Detect which cell encompasses the target text, then output its [X, Y] center coordinate. 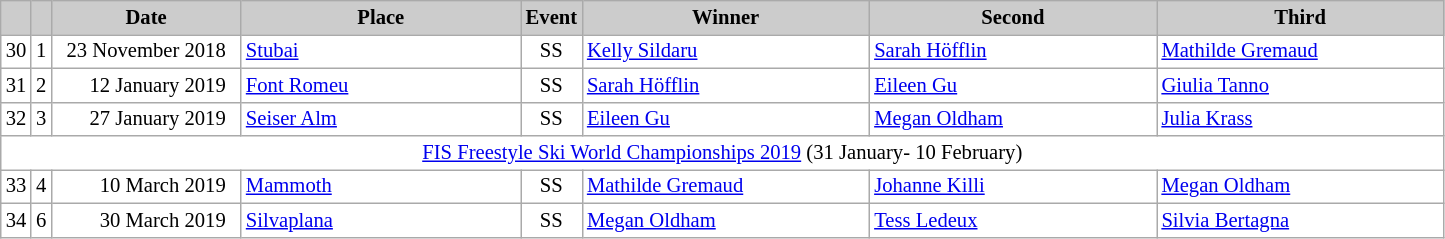
27 January 2019 [146, 119]
Julia Krass [1300, 119]
31 [16, 85]
Johanne Killi [1012, 186]
30 [16, 51]
Font Romeu [381, 85]
Place [381, 17]
FIS Freestyle Ski World Championships 2019 (31 January- 10 February) [722, 153]
Kelly Sildaru [726, 51]
1 [41, 51]
4 [41, 186]
23 November 2018 [146, 51]
10 March 2019 [146, 186]
Winner [726, 17]
30 March 2019 [146, 220]
Mammoth [381, 186]
Tess Ledeux [1012, 220]
Event [552, 17]
Giulia Tanno [1300, 85]
Second [1012, 17]
Date [146, 17]
Third [1300, 17]
Silvaplana [381, 220]
Seiser Alm [381, 119]
2 [41, 85]
34 [16, 220]
32 [16, 119]
6 [41, 220]
Stubai [381, 51]
3 [41, 119]
33 [16, 186]
12 January 2019 [146, 85]
Silvia Bertagna [1300, 220]
